Find where the given text appears and provide that cell's center as [x, y] coordinate. 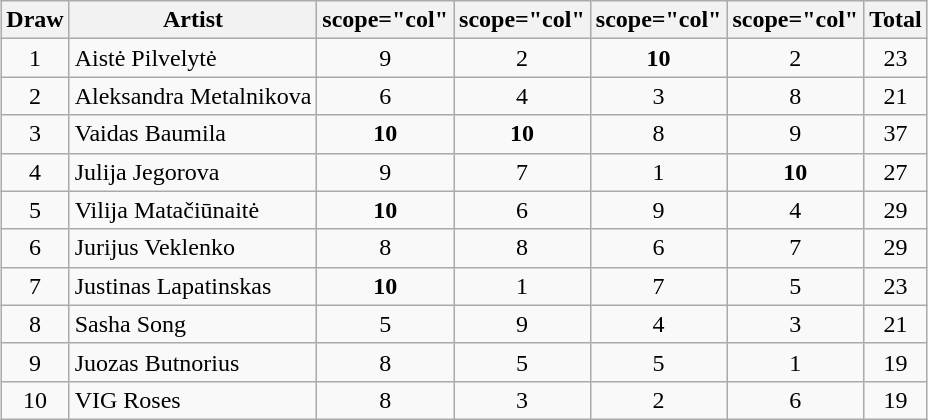
Julija Jegorova [193, 172]
Sasha Song [193, 324]
VIG Roses [193, 400]
Aleksandra Metalnikova [193, 96]
27 [896, 172]
Artist [193, 20]
Justinas Lapatinskas [193, 286]
Draw [35, 20]
Total [896, 20]
37 [896, 134]
Aistė Pilvelytė [193, 58]
Juozas Butnorius [193, 362]
Jurijus Veklenko [193, 248]
Vilija Matačiūnaitė [193, 210]
Vaidas Baumila [193, 134]
